Return (X, Y) of the center of cell containing provided text 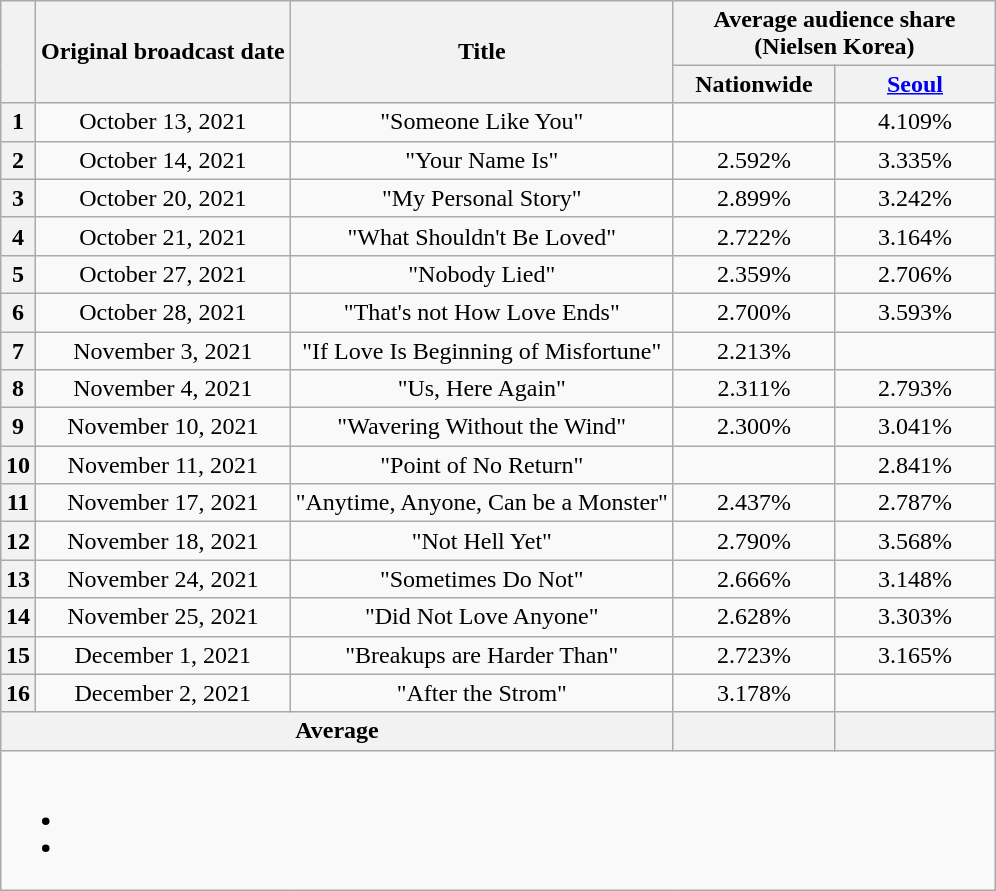
2.359% (754, 274)
2.841% (914, 465)
November 18, 2021 (164, 541)
December 2, 2021 (164, 693)
"Nobody Lied" (482, 274)
1 (18, 122)
Average audience share (Nielsen Korea) (834, 32)
Original broadcast date (164, 52)
3.568% (914, 541)
15 (18, 655)
3.041% (914, 427)
Seoul (914, 84)
4.109% (914, 122)
2.213% (754, 351)
8 (18, 389)
November 4, 2021 (164, 389)
14 (18, 617)
"Anytime, Anyone, Can be a Monster" (482, 503)
2.666% (754, 579)
"My Personal Story" (482, 198)
6 (18, 312)
November 25, 2021 (164, 617)
"Someone Like You" (482, 122)
2.706% (914, 274)
2.628% (754, 617)
"Breakups are Harder Than" (482, 655)
November 10, 2021 (164, 427)
3.335% (914, 160)
2.790% (754, 541)
"Us, Here Again" (482, 389)
11 (18, 503)
3.165% (914, 655)
"Not Hell Yet" (482, 541)
October 28, 2021 (164, 312)
13 (18, 579)
2 (18, 160)
4 (18, 236)
November 17, 2021 (164, 503)
3.593% (914, 312)
"If Love Is Beginning of Misfortune" (482, 351)
3.164% (914, 236)
"After the Strom" (482, 693)
2.722% (754, 236)
3.303% (914, 617)
3.242% (914, 198)
"Your Name Is" (482, 160)
9 (18, 427)
7 (18, 351)
10 (18, 465)
Nationwide (754, 84)
2.437% (754, 503)
Average (336, 731)
"Wavering Without the Wind" (482, 427)
November 3, 2021 (164, 351)
12 (18, 541)
2.300% (754, 427)
"What Shouldn't Be Loved" (482, 236)
"Sometimes Do Not" (482, 579)
"That's not How Love Ends" (482, 312)
October 20, 2021 (164, 198)
5 (18, 274)
December 1, 2021 (164, 655)
October 27, 2021 (164, 274)
October 21, 2021 (164, 236)
November 24, 2021 (164, 579)
"Point of No Return" (482, 465)
2.700% (754, 312)
October 13, 2021 (164, 122)
2.723% (754, 655)
3.178% (754, 693)
2.899% (754, 198)
October 14, 2021 (164, 160)
Title (482, 52)
2.793% (914, 389)
November 11, 2021 (164, 465)
3 (18, 198)
"Did Not Love Anyone" (482, 617)
2.592% (754, 160)
2.787% (914, 503)
2.311% (754, 389)
16 (18, 693)
3.148% (914, 579)
